Return the (X, Y) coordinate for the center point of the cell that contains the specified text.  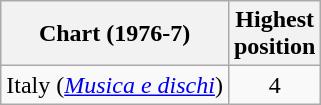
Chart (1976-7) (115, 34)
Italy (Musica e dischi) (115, 85)
Highestposition (274, 34)
4 (274, 85)
